Search for the cell housing the specified text and yield its [x, y] center coordinate. 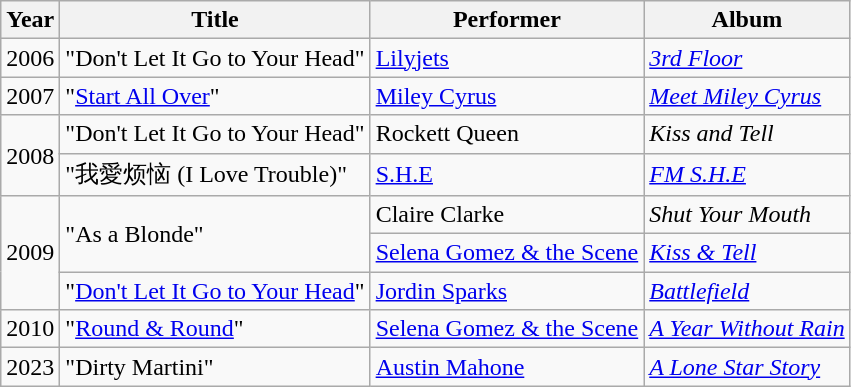
"Dirty Martini" [215, 367]
Rockett Queen [507, 134]
"我愛烦恼 (I Love Trouble)" [215, 174]
Year [30, 20]
Shut Your Mouth [747, 215]
Performer [507, 20]
Album [747, 20]
Jordin Sparks [507, 291]
2010 [30, 329]
2008 [30, 156]
Battlefield [747, 291]
Title [215, 20]
Meet Miley Cyrus [747, 96]
FM S.H.E [747, 174]
"Start All Over" [215, 96]
Austin Mahone [507, 367]
2006 [30, 58]
2007 [30, 96]
S.H.E [507, 174]
A Year Without Rain [747, 329]
2009 [30, 253]
"As a Blonde" [215, 234]
Claire Clarke [507, 215]
3rd Floor [747, 58]
A Lone Star Story [747, 367]
"Round & Round" [215, 329]
Kiss and Tell [747, 134]
Lilyjets [507, 58]
Kiss & Tell [747, 253]
Miley Cyrus [507, 96]
2023 [30, 367]
